Locate the cell with the specified text and output its (x, y) center coordinate. 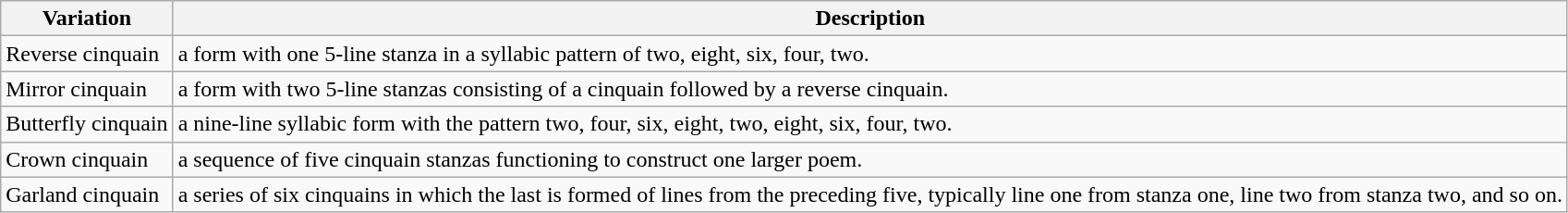
Butterfly cinquain (87, 124)
a form with one 5-line stanza in a syllabic pattern of two, eight, six, four, two. (870, 54)
Description (870, 19)
a sequence of five cinquain stanzas functioning to construct one larger poem. (870, 159)
a form with two 5-line stanzas consisting of a cinquain followed by a reverse cinquain. (870, 89)
Garland cinquain (87, 194)
Reverse cinquain (87, 54)
a nine-line syllabic form with the pattern two, four, six, eight, two, eight, six, four, two. (870, 124)
Variation (87, 19)
Crown cinquain (87, 159)
Mirror cinquain (87, 89)
